Find where the given text appears and provide that cell's center as [X, Y] coordinate. 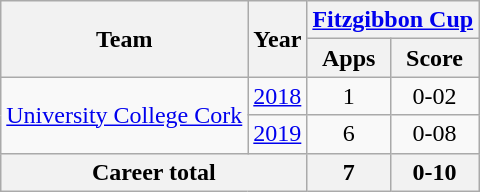
2018 [278, 96]
7 [349, 172]
Career total [154, 172]
0-10 [434, 172]
0-02 [434, 96]
6 [349, 134]
Apps [349, 58]
University College Cork [124, 115]
0-08 [434, 134]
2019 [278, 134]
Team [124, 39]
1 [349, 96]
Score [434, 58]
Fitzgibbon Cup [393, 20]
Year [278, 39]
